Locate the cell with the specified text and output its (x, y) center coordinate. 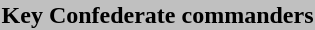
Key Confederate commanders (158, 15)
